Search for the cell housing the specified text and yield its (x, y) center coordinate. 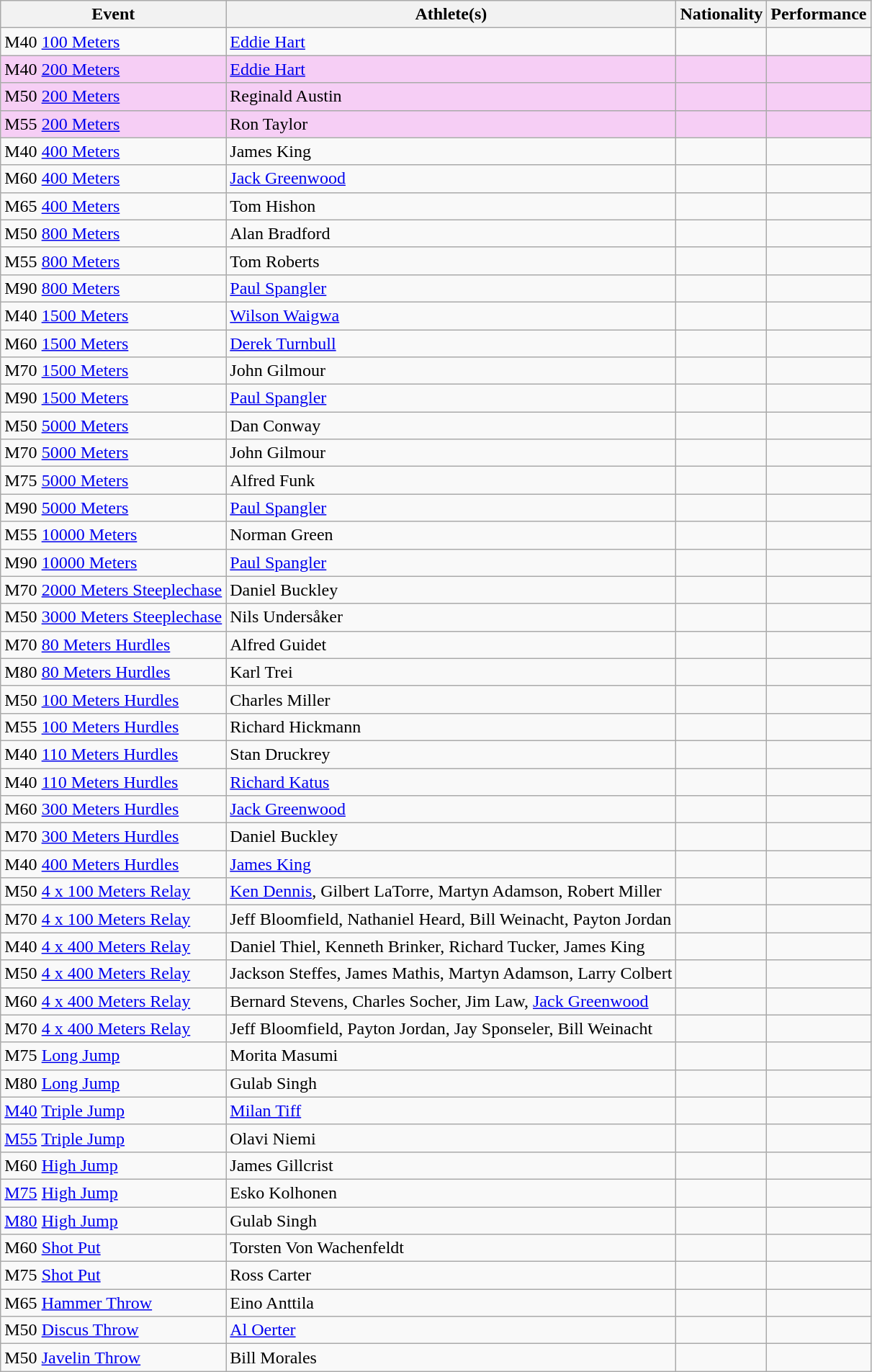
Alfred Funk (451, 480)
M50 Discus Throw (114, 1330)
M50 200 Meters (114, 97)
M55 Triple Jump (114, 1138)
Esko Kolhonen (451, 1193)
Daniel Thiel, Kenneth Brinker, Richard Tucker, James King (451, 946)
Olavi Niemi (451, 1138)
Nils Undersåker (451, 617)
Event (114, 14)
M90 10000 Meters (114, 562)
Al Oerter (451, 1330)
M50 4 x 100 Meters Relay (114, 892)
M55 10000 Meters (114, 535)
Torsten Von Wachenfeldt (451, 1248)
M80 80 Meters Hurdles (114, 672)
M60 300 Meters Hurdles (114, 810)
M40 Triple Jump (114, 1111)
Nationality (722, 14)
Eino Anttila (451, 1303)
Jeff Bloomfield, Nathaniel Heard, Bill Weinacht, Payton Jordan (451, 919)
Stan Druckrey (451, 754)
M60 High Jump (114, 1165)
M50 100 Meters Hurdles (114, 699)
M55 200 Meters (114, 124)
M80 Long Jump (114, 1083)
M50 5000 Meters (114, 426)
M90 800 Meters (114, 288)
M70 2000 Meters Steeplechase (114, 590)
M40 200 Meters (114, 69)
Jackson Steffes, James Mathis, Martyn Adamson, Larry Colbert (451, 974)
Karl Trei (451, 672)
Milan Tiff (451, 1111)
M60 Shot Put (114, 1248)
Richard Hickmann (451, 727)
M70 4 x 100 Meters Relay (114, 919)
Bernard Stevens, Charles Socher, Jim Law, Jack Greenwood (451, 1001)
Performance (819, 14)
M90 1500 Meters (114, 398)
Wilson Waigwa (451, 315)
Charles Miller (451, 699)
M40 1500 Meters (114, 315)
M80 High Jump (114, 1221)
Ross Carter (451, 1275)
M65 400 Meters (114, 206)
Alfred Guidet (451, 645)
M70 4 x 400 Meters Relay (114, 1028)
M75 Long Jump (114, 1056)
M70 5000 Meters (114, 453)
James Gillcrist (451, 1165)
M40 400 Meters (114, 151)
M50 4 x 400 Meters Relay (114, 974)
Alan Bradford (451, 233)
M60 4 x 400 Meters Relay (114, 1001)
M75 5000 Meters (114, 480)
M75 High Jump (114, 1193)
M75 Shot Put (114, 1275)
Derek Turnbull (451, 344)
M50 Javelin Throw (114, 1358)
M70 80 Meters Hurdles (114, 645)
M90 5000 Meters (114, 508)
M70 1500 Meters (114, 371)
M40 400 Meters Hurdles (114, 864)
Reginald Austin (451, 97)
M65 Hammer Throw (114, 1303)
M50 3000 Meters Steeplechase (114, 617)
M40 4 x 400 Meters Relay (114, 946)
Ken Dennis, Gilbert LaTorre, Martyn Adamson, Robert Miller (451, 892)
M55 800 Meters (114, 261)
Tom Hishon (451, 206)
M40 100 Meters (114, 42)
Ron Taylor (451, 124)
Bill Morales (451, 1358)
Richard Katus (451, 781)
Athlete(s) (451, 14)
Norman Green (451, 535)
Tom Roberts (451, 261)
M60 1500 Meters (114, 344)
M70 300 Meters Hurdles (114, 837)
Morita Masumi (451, 1056)
Dan Conway (451, 426)
M55 100 Meters Hurdles (114, 727)
M50 800 Meters (114, 233)
Jeff Bloomfield, Payton Jordan, Jay Sponseler, Bill Weinacht (451, 1028)
M60 400 Meters (114, 179)
